For the text-containing cell, return its midpoint in (X, Y) coordinate format. 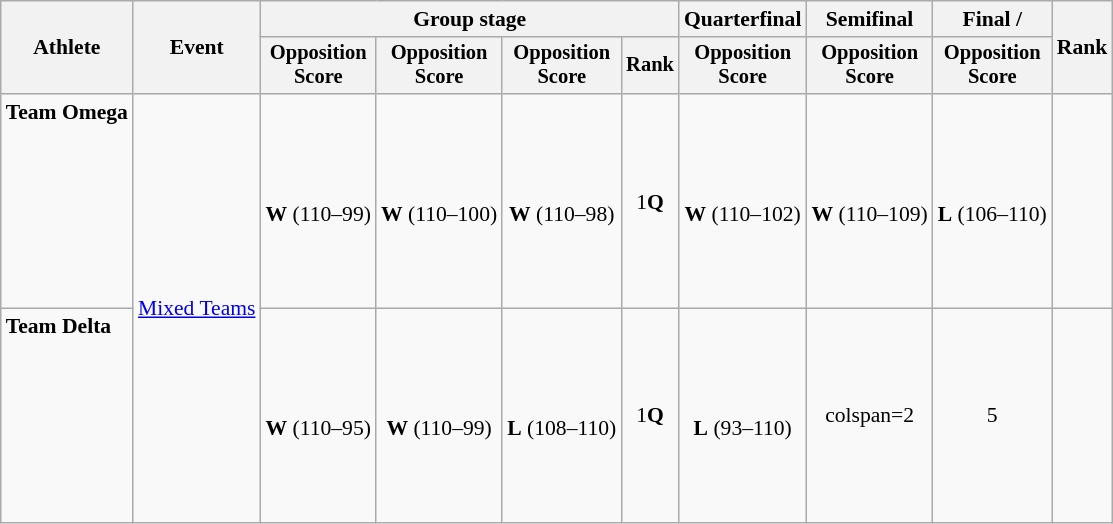
Athlete (67, 48)
Event (197, 48)
L (93–110) (743, 416)
W (110–98) (562, 201)
Group stage (470, 19)
Quarterfinal (743, 19)
W (110–100) (439, 201)
Mixed Teams (197, 308)
W (110–95) (318, 416)
Team Delta (67, 416)
Final / (992, 19)
Semifinal (869, 19)
L (106–110) (992, 201)
Team Omega (67, 201)
5 (992, 416)
W (110–109) (869, 201)
W (110–102) (743, 201)
colspan=2 (869, 416)
L (108–110) (562, 416)
